Return the (x, y) coordinate for the center point of the cell that contains the specified text.  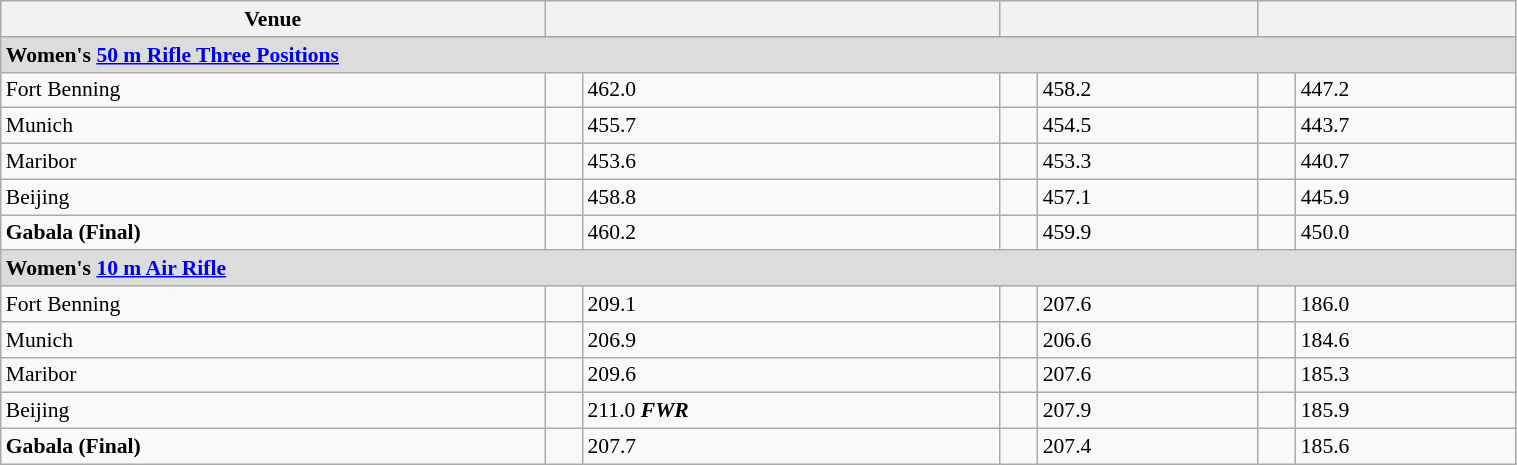
186.0 (1406, 304)
462.0 (790, 90)
207.4 (1148, 447)
440.7 (1406, 162)
211.0 FWR (790, 411)
185.9 (1406, 411)
Venue (273, 19)
185.6 (1406, 447)
445.9 (1406, 197)
443.7 (1406, 126)
458.8 (790, 197)
458.2 (1148, 90)
206.9 (790, 340)
207.7 (790, 447)
453.6 (790, 162)
209.1 (790, 304)
Women's 10 m Air Rifle (758, 269)
447.2 (1406, 90)
459.9 (1148, 233)
460.2 (790, 233)
184.6 (1406, 340)
450.0 (1406, 233)
457.1 (1148, 197)
206.6 (1148, 340)
453.3 (1148, 162)
207.9 (1148, 411)
185.3 (1406, 375)
209.6 (790, 375)
454.5 (1148, 126)
Women's 50 m Rifle Three Positions (758, 55)
455.7 (790, 126)
